Return [x, y] of the center of cell containing provided text 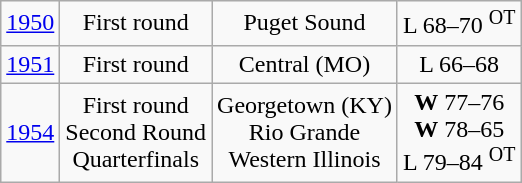
1950 [30, 24]
1954 [30, 132]
Puget Sound [305, 24]
Georgetown (KY)Rio GrandeWestern Illinois [305, 132]
W 77–76W 78–65L 79–84 OT [459, 132]
First roundSecond RoundQuarterfinals [136, 132]
1951 [30, 64]
L 68–70 OT [459, 24]
L 66–68 [459, 64]
Central (MO) [305, 64]
